Find where the given text appears and provide that cell's center as (X, Y) coordinate. 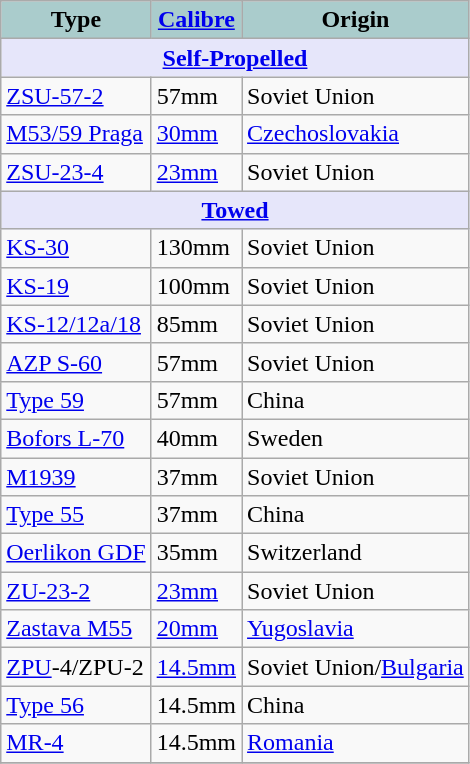
30mm (196, 134)
Towed (236, 210)
ZPU-4/ZPU-2 (76, 667)
85mm (196, 324)
Sweden (356, 438)
Soviet Union/Bulgaria (356, 667)
ZU-23-2 (76, 591)
ZSU-23-4 (76, 172)
100mm (196, 286)
Type 56 (76, 705)
130mm (196, 248)
Yugoslavia (356, 629)
Calibre (196, 20)
Romania (356, 743)
KS-30 (76, 248)
KS-19 (76, 286)
Type 55 (76, 515)
Bofors L-70 (76, 438)
KS-12/12a/18 (76, 324)
Zastava M55 (76, 629)
Czechoslovakia (356, 134)
AZP S-60 (76, 362)
MR-4 (76, 743)
M1939 (76, 477)
Oerlikon GDF (76, 553)
35mm (196, 553)
Origin (356, 20)
Switzerland (356, 553)
Type (76, 20)
ZSU-57-2 (76, 96)
20mm (196, 629)
Type 59 (76, 400)
Self-Propelled (236, 58)
40mm (196, 438)
M53/59 Praga (76, 134)
